Detect which cell encompasses the target text, then output its [x, y] center coordinate. 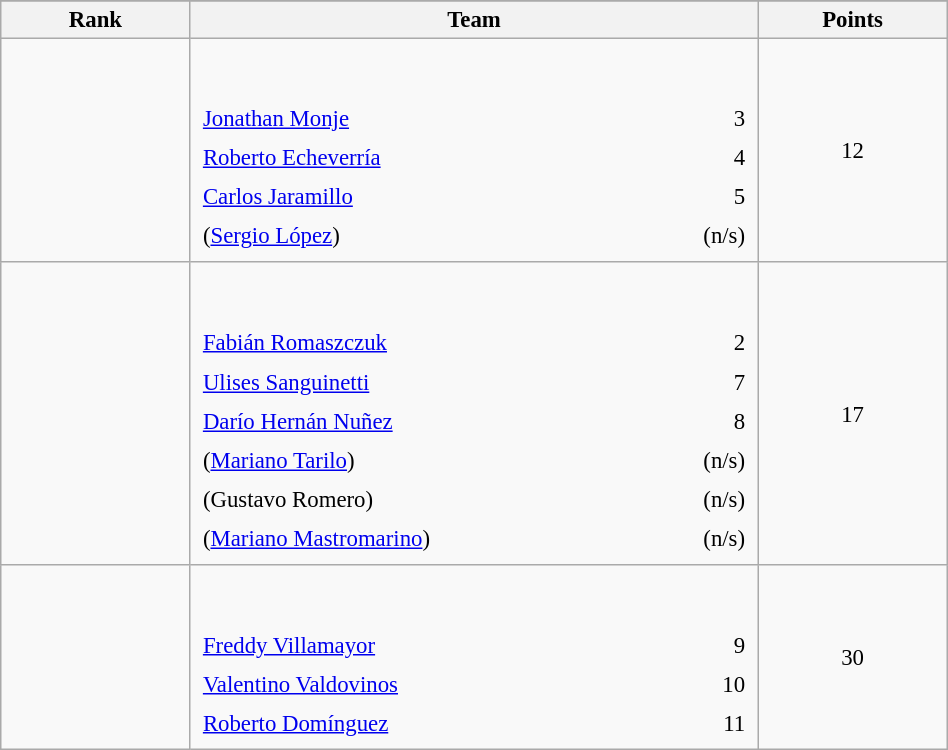
Team [474, 20]
Valentino Valdovinos [435, 684]
3 [690, 119]
4 [690, 158]
7 [700, 382]
Freddy Villamayor 9 Valentino Valdovinos 10 Roberto Domínguez 11 [474, 658]
Roberto Domínguez [435, 723]
9 [713, 645]
30 [852, 658]
(Gustavo Romero) [424, 499]
10 [713, 684]
Points [852, 20]
(Mariano Tarilo) [424, 460]
17 [852, 413]
Jonathan Monje 3 Roberto Echeverría 4 Carlos Jaramillo 5 (Sergio López) (n/s) [474, 151]
Darío Hernán Nuñez [424, 421]
Ulises Sanguinetti [424, 382]
Freddy Villamayor [435, 645]
Rank [96, 20]
Carlos Jaramillo [414, 197]
Fabián Romaszczuk 2 Ulises Sanguinetti 7 Darío Hernán Nuñez 8 (Mariano Tarilo) (n/s) (Gustavo Romero) (n/s) (Mariano Mastromarino) (n/s) [474, 413]
2 [700, 343]
(Sergio López) [414, 236]
Fabián Romaszczuk [424, 343]
Roberto Echeverría [414, 158]
5 [690, 197]
Jonathan Monje [414, 119]
11 [713, 723]
(Mariano Mastromarino) [424, 538]
12 [852, 151]
8 [700, 421]
